Detect which cell encompasses the target text, then output its (X, Y) center coordinate. 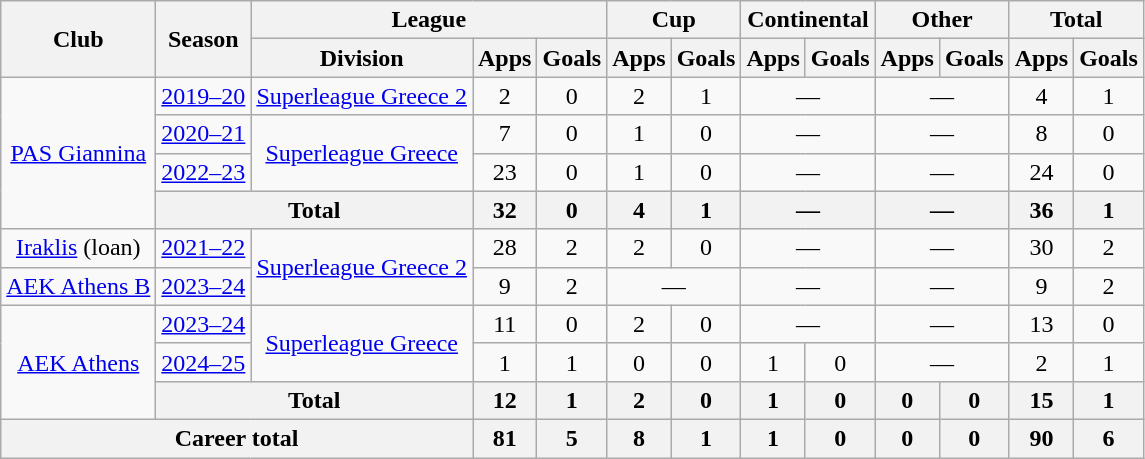
7 (504, 134)
PAS Giannina (78, 153)
23 (504, 172)
24 (1041, 172)
2019–20 (204, 96)
Continental (808, 20)
90 (1041, 438)
36 (1041, 210)
Other (942, 20)
Iraklis (loan) (78, 248)
Division (362, 58)
81 (504, 438)
12 (504, 400)
11 (504, 324)
30 (1041, 248)
2020–21 (204, 134)
5 (572, 438)
League (429, 20)
Season (204, 39)
6 (1109, 438)
AEK Athens B (78, 286)
AEK Athens (78, 362)
Cup (674, 20)
2022–23 (204, 172)
Career total (237, 438)
32 (504, 210)
13 (1041, 324)
15 (1041, 400)
2021–22 (204, 248)
Club (78, 39)
28 (504, 248)
2024–25 (204, 362)
